Return the (X, Y) coordinate for the center point of the cell that contains the specified text.  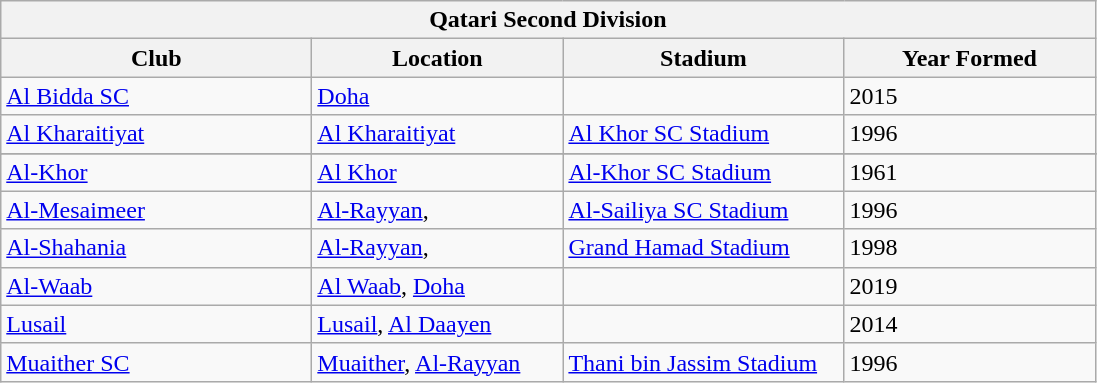
Al Waab, Doha (438, 286)
2014 (970, 324)
Al-Sailiya SC Stadium (704, 210)
Lusail, Al Daayen (438, 324)
Muaither, Al-Rayyan (438, 362)
2015 (970, 96)
1961 (970, 172)
1998 (970, 248)
Al-Shahania (156, 248)
Stadium (704, 58)
Grand Hamad Stadium (704, 248)
Muaither SC (156, 362)
Location (438, 58)
Al-Waab (156, 286)
Al Bidda SC (156, 96)
2019 (970, 286)
Lusail (156, 324)
Al-Mesaimeer (156, 210)
Al Khor (438, 172)
Doha (438, 96)
Year Formed (970, 58)
Al Khor SC Stadium (704, 134)
Al-Khor SC Stadium (704, 172)
Al-Khor (156, 172)
Thani bin Jassim Stadium (704, 362)
Qatari Second Division (548, 20)
Club (156, 58)
